Output the [X, Y] coordinate of the center of the cell containing the given text.  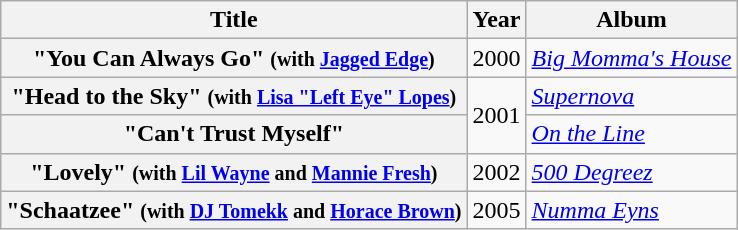
"Lovely" (with Lil Wayne and Mannie Fresh) [234, 172]
"You Can Always Go" (with Jagged Edge) [234, 58]
Year [496, 20]
Big Momma's House [632, 58]
Numma Eyns [632, 210]
"Schaatzee" (with DJ Tomekk and Horace Brown) [234, 210]
Supernova [632, 96]
2000 [496, 58]
2001 [496, 115]
"Head to the Sky" (with Lisa "Left Eye" Lopes) [234, 96]
On the Line [632, 134]
Title [234, 20]
500 Degreez [632, 172]
2005 [496, 210]
Album [632, 20]
"Can't Trust Myself" [234, 134]
2002 [496, 172]
